Pinpoint the cell where the given text exists, returning its [X, Y] midpoint coordinate. 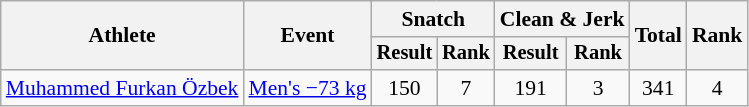
191 [531, 88]
7 [466, 88]
150 [405, 88]
3 [598, 88]
Total [658, 36]
341 [658, 88]
4 [718, 88]
Athlete [122, 36]
Snatch [434, 19]
Clean & Jerk [562, 19]
Event [307, 36]
Muhammed Furkan Özbek [122, 88]
Men's −73 kg [307, 88]
